Locate the cell with the specified text and output its (X, Y) center coordinate. 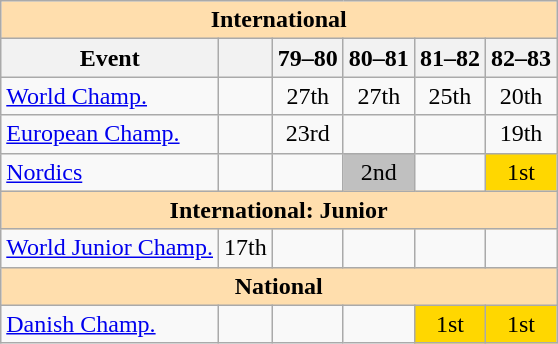
2nd (378, 172)
20th (520, 96)
19th (520, 134)
81–82 (450, 58)
World Junior Champ. (110, 248)
World Champ. (110, 96)
Nordics (110, 172)
23rd (308, 134)
25th (450, 96)
International: Junior (279, 210)
Event (110, 58)
17th (246, 248)
National (279, 286)
82–83 (520, 58)
79–80 (308, 58)
Danish Champ. (110, 324)
European Champ. (110, 134)
International (279, 20)
80–81 (378, 58)
